Detect which cell encompasses the target text, then output its [x, y] center coordinate. 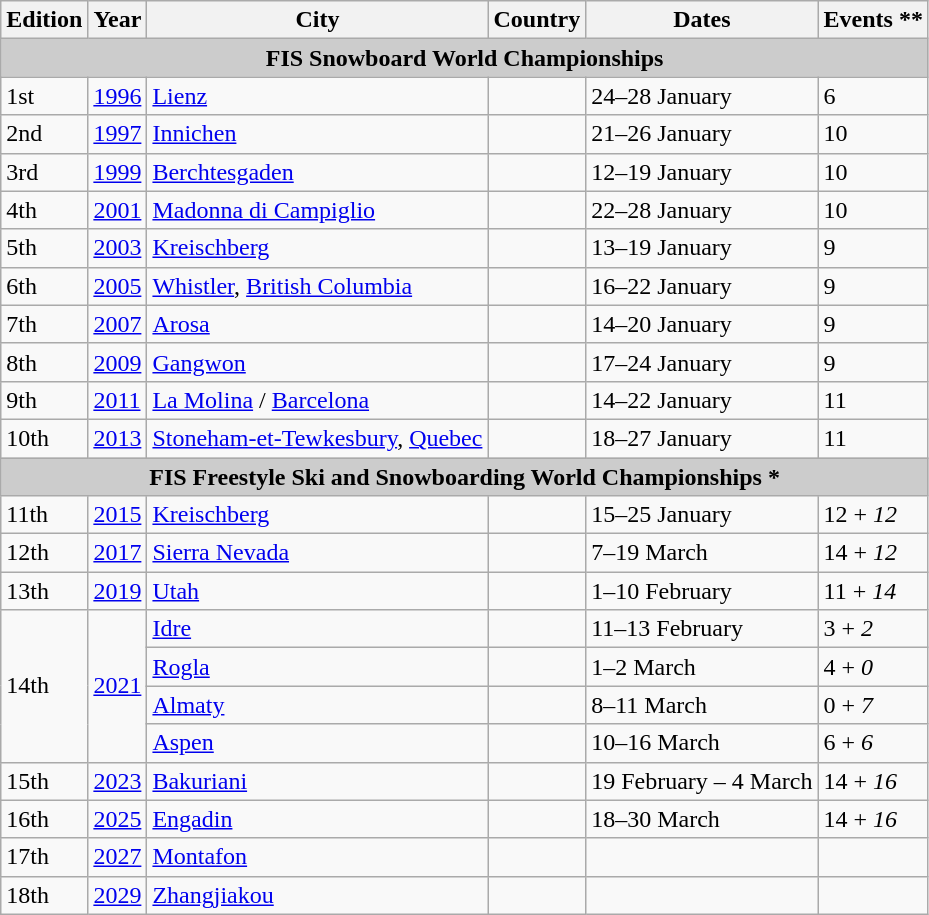
2nd [44, 134]
Edition [44, 20]
18–30 March [702, 819]
19 February – 4 March [702, 781]
16–22 January [702, 286]
1–10 February [702, 591]
12–19 January [702, 172]
11th [44, 515]
16th [44, 819]
FIS Freestyle Ski and Snowboarding World Championships * [465, 477]
Lienz [318, 96]
6 + 6 [873, 743]
18th [44, 895]
2001 [118, 210]
2015 [118, 515]
2017 [118, 553]
12 + 12 [873, 515]
4th [44, 210]
10th [44, 438]
Berchtesgaden [318, 172]
2027 [118, 857]
13th [44, 591]
13–19 January [702, 248]
1999 [118, 172]
10–16 March [702, 743]
18–27 January [702, 438]
1996 [118, 96]
1st [44, 96]
Year [118, 20]
2003 [118, 248]
2021 [118, 686]
5th [44, 248]
1–2 March [702, 667]
Montafon [318, 857]
22–28 January [702, 210]
FIS Snowboard World Championships [465, 58]
Utah [318, 591]
Bakuriani [318, 781]
6 [873, 96]
Aspen [318, 743]
City [318, 20]
0 + 7 [873, 705]
9th [44, 400]
Zhangjiakou [318, 895]
Madonna di Campiglio [318, 210]
3rd [44, 172]
Innichen [318, 134]
7th [44, 324]
Engadin [318, 819]
8th [44, 362]
6th [44, 286]
17th [44, 857]
24–28 January [702, 96]
Gangwon [318, 362]
Almaty [318, 705]
1997 [118, 134]
2007 [118, 324]
17–24 January [702, 362]
Idre [318, 629]
2029 [118, 895]
Whistler, British Columbia [318, 286]
Country [537, 20]
14–22 January [702, 400]
2011 [118, 400]
2025 [118, 819]
2009 [118, 362]
Dates [702, 20]
11 + 14 [873, 591]
7–19 March [702, 553]
3 + 2 [873, 629]
2023 [118, 781]
4 + 0 [873, 667]
Sierra Nevada [318, 553]
2019 [118, 591]
8–11 March [702, 705]
Rogla [318, 667]
Events ** [873, 20]
Arosa [318, 324]
2013 [118, 438]
14–20 January [702, 324]
15–25 January [702, 515]
2005 [118, 286]
La Molina / Barcelona [318, 400]
15th [44, 781]
21–26 January [702, 134]
11–13 February [702, 629]
Stoneham-et-Tewkesbury, Quebec [318, 438]
14 + 12 [873, 553]
14th [44, 686]
12th [44, 553]
